For the text-containing cell, return its midpoint in [X, Y] coordinate format. 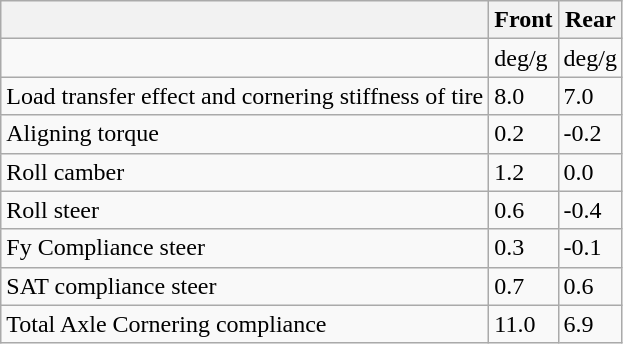
-0.1 [590, 248]
Front [524, 20]
8.0 [524, 96]
Aligning torque [245, 134]
Fy Compliance steer [245, 248]
SAT compliance steer [245, 286]
Roll steer [245, 210]
Rear [590, 20]
-0.2 [590, 134]
7.0 [590, 96]
Total Axle Cornering compliance [245, 324]
0.0 [590, 172]
Roll camber [245, 172]
Load transfer effect and cornering stiffness of tire [245, 96]
0.3 [524, 248]
1.2 [524, 172]
0.7 [524, 286]
6.9 [590, 324]
-0.4 [590, 210]
0.2 [524, 134]
11.0 [524, 324]
